Scan for the cell matching the given text and deliver its [X, Y] coordinate at center. 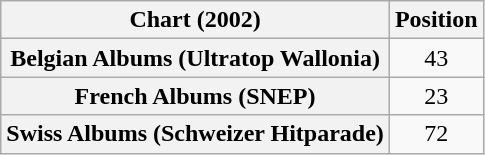
Belgian Albums (Ultratop Wallonia) [196, 58]
23 [436, 96]
Swiss Albums (Schweizer Hitparade) [196, 134]
French Albums (SNEP) [196, 96]
Chart (2002) [196, 20]
43 [436, 58]
Position [436, 20]
72 [436, 134]
